From the cell containing the given text, extract its center point as [X, Y] coordinate. 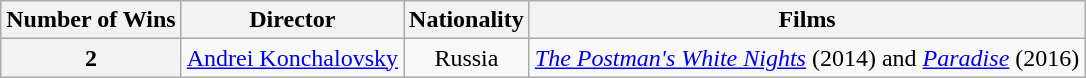
Director [292, 20]
Number of Wins [91, 20]
The Postman's White Nights (2014) and Paradise (2016) [807, 58]
Russia [467, 58]
Nationality [467, 20]
2 [91, 58]
Andrei Konchalovsky [292, 58]
Films [807, 20]
